Scan for the cell matching the given text and deliver its [x, y] coordinate at center. 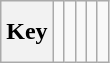
Key [27, 32]
